Identify which cell holds the provided text, then report its [X, Y] central coordinate. 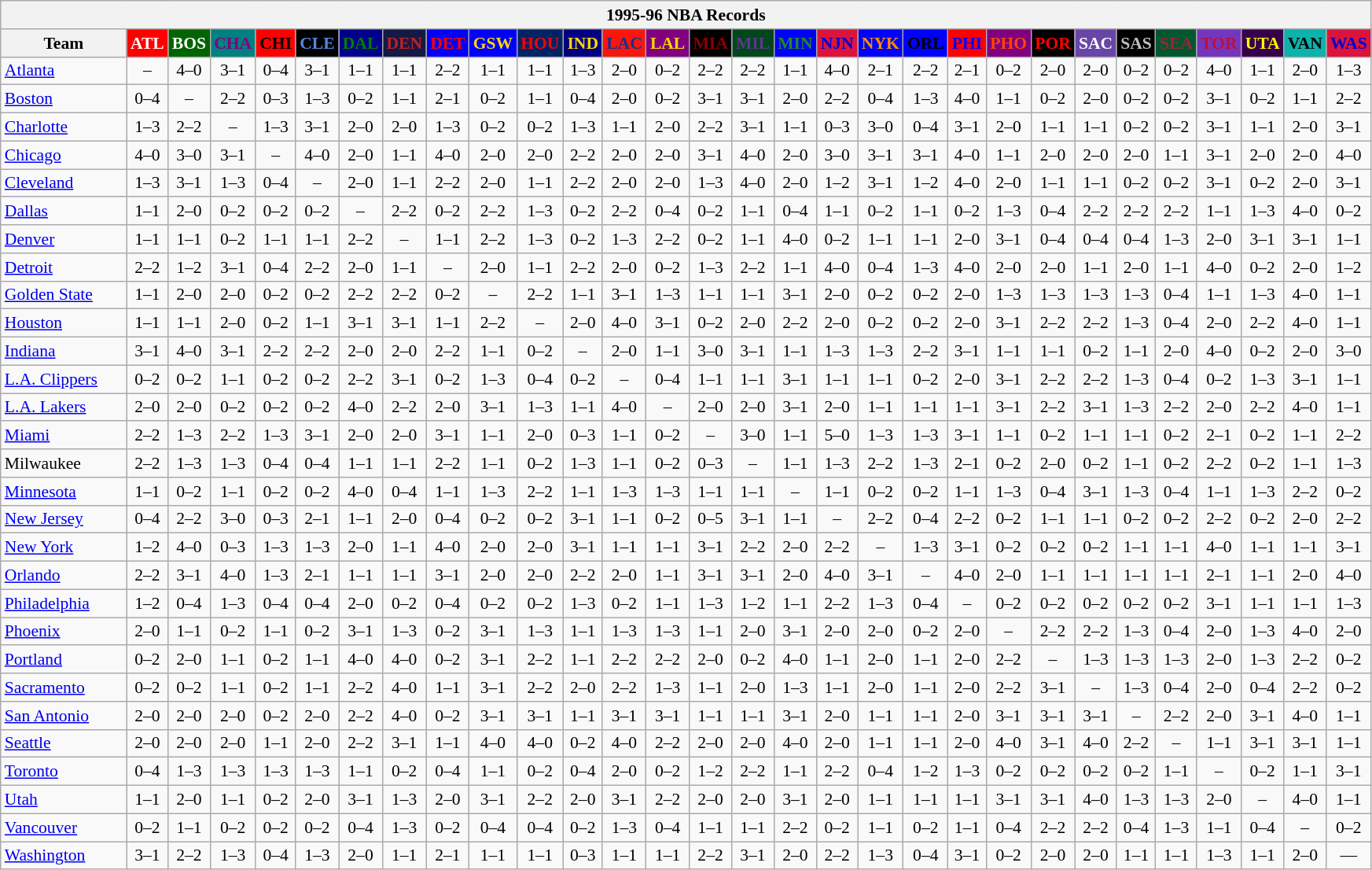
Houston [64, 323]
— [1349, 856]
SEA [1176, 43]
BOS [189, 43]
SAC [1096, 43]
Utah [64, 800]
IND [583, 43]
MIL [753, 43]
Vancouver [64, 828]
GSW [494, 43]
San Antonio [64, 716]
Portland [64, 660]
HOU [539, 43]
POR [1053, 43]
PHO [1008, 43]
Indiana [64, 352]
MIA [710, 43]
ATL [148, 43]
DET [448, 43]
New York [64, 547]
LAC [624, 43]
Cleveland [64, 183]
DEN [404, 43]
Charlotte [64, 127]
Seattle [64, 743]
CLE [318, 43]
Miami [64, 436]
CHI [275, 43]
0–5 [710, 519]
Minnesota [64, 492]
New Jersey [64, 519]
Phoenix [64, 632]
WAS [1349, 43]
Orlando [64, 576]
NYK [881, 43]
Atlanta [64, 71]
Toronto [64, 772]
PHI [967, 43]
Denver [64, 239]
Dallas [64, 212]
TOR [1219, 43]
L.A. Clippers [64, 379]
Philadelphia [64, 603]
Washington [64, 856]
Golden State [64, 295]
UTA [1263, 43]
Team [64, 43]
DAL [361, 43]
Sacramento [64, 688]
ORL [926, 43]
NJN [837, 43]
L.A. Lakers [64, 407]
SAS [1136, 43]
1995-96 NBA Records [686, 15]
MIN [795, 43]
Boston [64, 99]
Chicago [64, 155]
Milwaukee [64, 463]
Detroit [64, 267]
LAL [668, 43]
CHA [233, 43]
VAN [1305, 43]
5–0 [837, 436]
